Determine the (X, Y) coordinate at the center of the cell enclosing the given text.  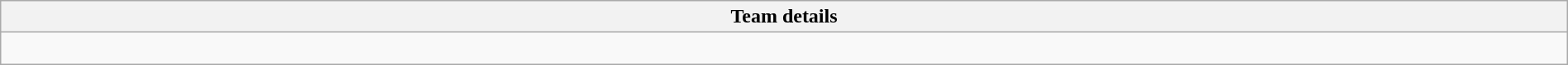
Team details (784, 17)
